Search for the cell housing the specified text and yield its (X, Y) center coordinate. 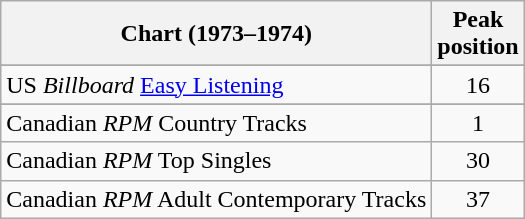
37 (478, 199)
30 (478, 161)
Canadian RPM Country Tracks (216, 123)
US Billboard Easy Listening (216, 85)
Canadian RPM Adult Contemporary Tracks (216, 199)
Canadian RPM Top Singles (216, 161)
16 (478, 85)
Chart (1973–1974) (216, 34)
1 (478, 123)
Peakposition (478, 34)
